Return the [x, y] coordinate for the center point of the cell that contains the specified text.  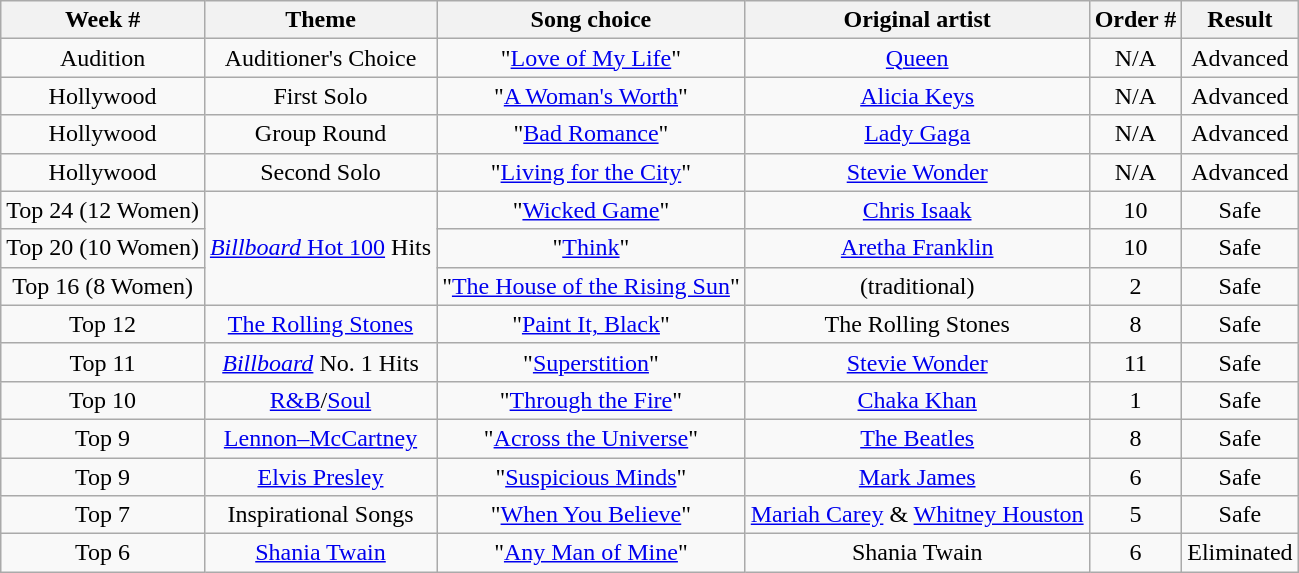
5 [1136, 515]
Billboard No. 1 Hits [320, 362]
"Paint It, Black" [592, 324]
Eliminated [1240, 553]
Auditioner's Choice [320, 58]
11 [1136, 362]
"Through the Fire" [592, 400]
Theme [320, 20]
Top 16 (8 Women) [103, 286]
"Think" [592, 248]
Mark James [917, 477]
Top 20 (10 Women) [103, 248]
Top 12 [103, 324]
Queen [917, 58]
"Love of My Life" [592, 58]
Top 7 [103, 515]
Audition [103, 58]
Order # [1136, 20]
First Solo [320, 96]
"Bad Romance" [592, 134]
Top 24 (12 Women) [103, 210]
Second Solo [320, 172]
Alicia Keys [917, 96]
"The House of the Rising Sun" [592, 286]
Result [1240, 20]
Elvis Presley [320, 477]
"Suspicious Minds" [592, 477]
Aretha Franklin [917, 248]
"A Woman's Worth" [592, 96]
"Wicked Game" [592, 210]
Top 11 [103, 362]
(traditional) [917, 286]
"Across the Universe" [592, 438]
2 [1136, 286]
Week # [103, 20]
Group Round [320, 134]
Billboard Hot 100 Hits [320, 248]
Top 6 [103, 553]
"When You Believe" [592, 515]
R&B/Soul [320, 400]
Top 10 [103, 400]
"Superstition" [592, 362]
"Living for the City" [592, 172]
Original artist [917, 20]
1 [1136, 400]
Lennon–McCartney [320, 438]
Inspirational Songs [320, 515]
"Any Man of Mine" [592, 553]
Mariah Carey & Whitney Houston [917, 515]
Lady Gaga [917, 134]
Song choice [592, 20]
The Beatles [917, 438]
Chaka Khan [917, 400]
Chris Isaak [917, 210]
